Identify which cell holds the provided text, then report its (x, y) central coordinate. 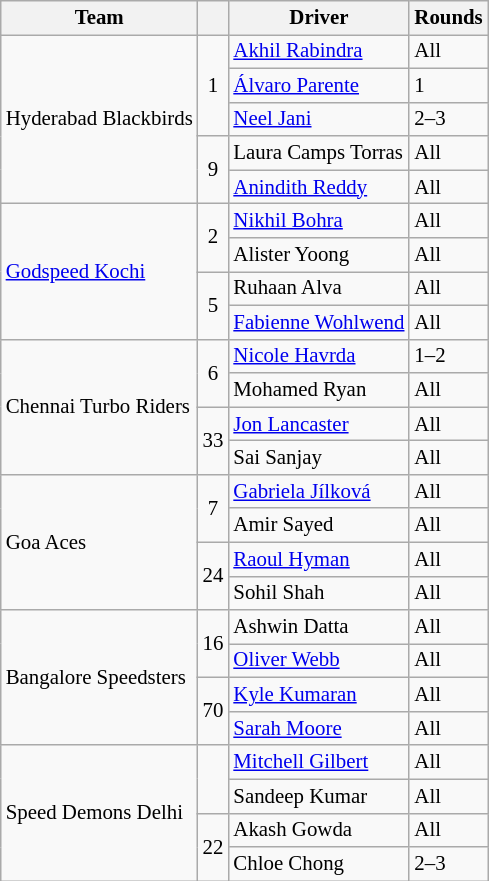
Alister Yoong (318, 255)
Neel Jani (318, 119)
22 (214, 847)
Ruhaan Alva (318, 288)
Gabriela Jílková (318, 491)
Sohil Shah (318, 593)
Bangalore Speedsters (100, 678)
Nikhil Bohra (318, 221)
Álvaro Parente (318, 85)
Raoul Hyman (318, 559)
Anindith Reddy (318, 187)
Chloe Chong (318, 864)
Team (100, 18)
Mitchell Gilbert (318, 762)
Chennai Turbo Riders (100, 406)
24 (214, 576)
Fabienne Wohlwend (318, 322)
5 (214, 305)
Ashwin Datta (318, 627)
Laura Camps Torras (318, 153)
Nicole Havrda (318, 356)
Mohamed Ryan (318, 390)
Driver (318, 18)
Amir Sayed (318, 525)
Hyderabad Blackbirds (100, 118)
33 (214, 441)
7 (214, 508)
Kyle Kumaran (318, 695)
6 (214, 373)
Akash Gowda (318, 830)
Akhil Rabindra (318, 51)
1–2 (448, 356)
Jon Lancaster (318, 424)
Sai Sanjay (318, 458)
Rounds (448, 18)
Sandeep Kumar (318, 796)
2 (214, 238)
70 (214, 712)
Sarah Moore (318, 728)
9 (214, 170)
Oliver Webb (318, 661)
Goa Aces (100, 542)
16 (214, 644)
Godspeed Kochi (100, 272)
Speed Demons Delhi (100, 812)
